Search for the cell housing the specified text and yield its (x, y) center coordinate. 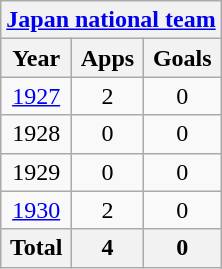
4 (108, 248)
1928 (36, 134)
1930 (36, 210)
Apps (108, 58)
1927 (36, 96)
1929 (36, 172)
Total (36, 248)
Goals (182, 58)
Year (36, 58)
Japan national team (111, 20)
